Determine the [x, y] coordinate at the center of the cell enclosing the given text.  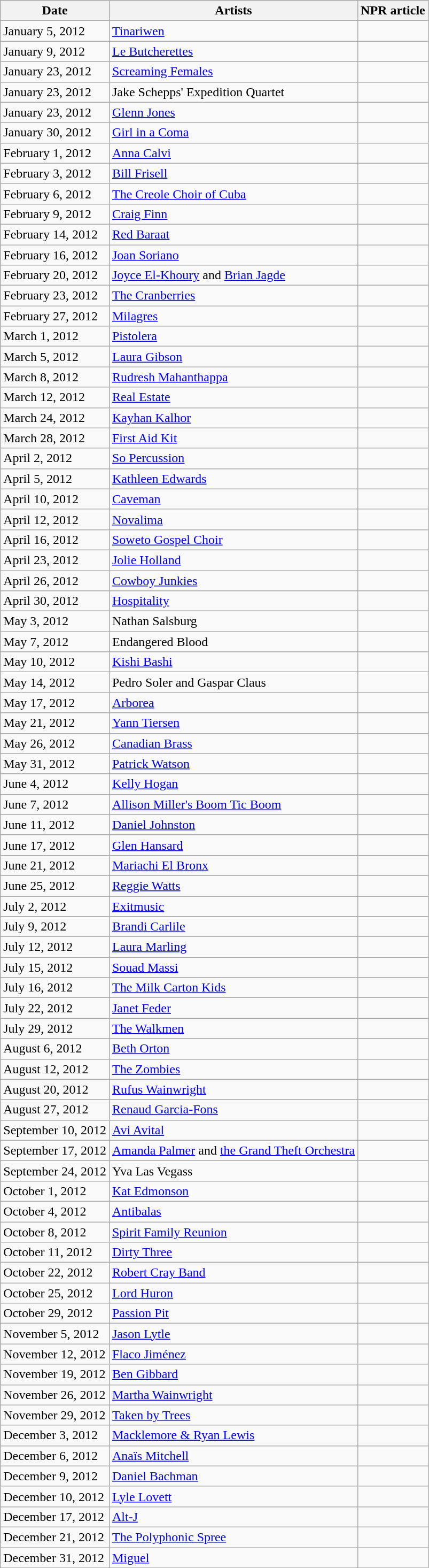
Real Estate [233, 397]
August 12, 2012 [55, 1069]
Laura Marling [233, 947]
April 26, 2012 [55, 580]
Artists [233, 11]
Kathleen Edwards [233, 479]
Amanda Palmer and the Grand Theft Orchestra [233, 1150]
The Walkmen [233, 1028]
Spirit Family Reunion [233, 1232]
Kat Edmonson [233, 1191]
April 23, 2012 [55, 560]
Rudresh Mahanthappa [233, 377]
Le Butcherettes [233, 51]
Laura Gibson [233, 357]
Caveman [233, 499]
April 16, 2012 [55, 540]
December 21, 2012 [55, 1537]
July 2, 2012 [55, 906]
September 10, 2012 [55, 1130]
Mariachi El Bronx [233, 865]
February 14, 2012 [55, 234]
Soweto Gospel Choir [233, 540]
October 4, 2012 [55, 1211]
First Aid Kit [233, 438]
February 16, 2012 [55, 255]
Avi Avital [233, 1130]
Joan Soriano [233, 255]
May 3, 2012 [55, 621]
Exitmusic [233, 906]
Glen Hansard [233, 845]
Robert Cray Band [233, 1273]
Lord Huron [233, 1293]
Reggie Watts [233, 886]
July 22, 2012 [55, 1008]
Daniel Bachman [233, 1476]
Jason Lytle [233, 1334]
March 24, 2012 [55, 418]
Kishi Bashi [233, 662]
June 4, 2012 [55, 784]
April 30, 2012 [55, 601]
The Cranberries [233, 296]
Lyle Lovett [233, 1496]
NPR article [393, 11]
Jake Schepps' Expedition Quartet [233, 92]
Martha Wainwright [233, 1395]
Arborea [233, 703]
August 20, 2012 [55, 1089]
May 7, 2012 [55, 642]
November 29, 2012 [55, 1415]
Tinariwen [233, 31]
April 5, 2012 [55, 479]
Renaud Garcia-Fons [233, 1110]
October 8, 2012 [55, 1232]
Milagres [233, 316]
January 30, 2012 [55, 133]
July 29, 2012 [55, 1028]
Glenn Jones [233, 112]
Miguel [233, 1558]
October 22, 2012 [55, 1273]
Craig Finn [233, 214]
Anna Calvi [233, 153]
July 15, 2012 [55, 967]
Allison Miller's Boom Tic Boom [233, 804]
April 12, 2012 [55, 519]
Nathan Salsburg [233, 621]
February 9, 2012 [55, 214]
February 27, 2012 [55, 316]
Joyce El-Khoury and Brian Jagde [233, 275]
May 17, 2012 [55, 703]
Kayhan Kalhor [233, 418]
January 5, 2012 [55, 31]
April 10, 2012 [55, 499]
February 6, 2012 [55, 194]
December 3, 2012 [55, 1435]
December 9, 2012 [55, 1476]
May 31, 2012 [55, 764]
December 17, 2012 [55, 1517]
Novalima [233, 519]
November 19, 2012 [55, 1374]
Janet Feder [233, 1008]
Taken by Trees [233, 1415]
Anaïs Mitchell [233, 1456]
October 11, 2012 [55, 1252]
April 2, 2012 [55, 458]
The Zombies [233, 1069]
Daniel Johnston [233, 825]
December 6, 2012 [55, 1456]
Beth Orton [233, 1049]
July 12, 2012 [55, 947]
Jolie Holland [233, 560]
The Polyphonic Spree [233, 1537]
March 5, 2012 [55, 357]
June 17, 2012 [55, 845]
June 7, 2012 [55, 804]
Brandi Carlile [233, 927]
Patrick Watson [233, 764]
March 1, 2012 [55, 336]
Hospitality [233, 601]
The Creole Choir of Cuba [233, 194]
December 10, 2012 [55, 1496]
February 3, 2012 [55, 173]
Girl in a Coma [233, 133]
June 21, 2012 [55, 865]
November 12, 2012 [55, 1354]
March 28, 2012 [55, 438]
August 6, 2012 [55, 1049]
May 10, 2012 [55, 662]
Yann Tiersen [233, 723]
February 23, 2012 [55, 296]
Yva Las Vegass [233, 1171]
Souad Massi [233, 967]
Ben Gibbard [233, 1374]
March 8, 2012 [55, 377]
July 9, 2012 [55, 927]
Rufus Wainwright [233, 1089]
Pistolera [233, 336]
Macklemore & Ryan Lewis [233, 1435]
May 14, 2012 [55, 682]
July 16, 2012 [55, 988]
November 26, 2012 [55, 1395]
September 17, 2012 [55, 1150]
October 29, 2012 [55, 1313]
March 12, 2012 [55, 397]
February 1, 2012 [55, 153]
June 11, 2012 [55, 825]
Antibalas [233, 1211]
Passion Pit [233, 1313]
October 25, 2012 [55, 1293]
December 31, 2012 [55, 1558]
November 5, 2012 [55, 1334]
Flaco Jiménez [233, 1354]
Cowboy Junkies [233, 580]
September 24, 2012 [55, 1171]
The Milk Carton Kids [233, 988]
Endangered Blood [233, 642]
Kelly Hogan [233, 784]
January 9, 2012 [55, 51]
May 21, 2012 [55, 723]
Red Baraat [233, 234]
Canadian Brass [233, 743]
August 27, 2012 [55, 1110]
May 26, 2012 [55, 743]
Alt-J [233, 1517]
Screaming Females [233, 72]
So Percussion [233, 458]
Date [55, 11]
June 25, 2012 [55, 886]
October 1, 2012 [55, 1191]
February 20, 2012 [55, 275]
Bill Frisell [233, 173]
Dirty Three [233, 1252]
Pedro Soler and Gaspar Claus [233, 682]
